Locate the cell with the specified text and output its (x, y) center coordinate. 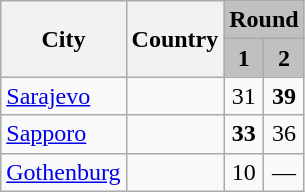
31 (244, 96)
Gothenburg (64, 172)
City (64, 39)
33 (244, 134)
Country (175, 39)
Sapporo (64, 134)
Round (264, 20)
2 (284, 58)
39 (284, 96)
10 (244, 172)
1 (244, 58)
Sarajevo (64, 96)
36 (284, 134)
— (284, 172)
